Capture the cell that displays the provided text and extract its [x, y] central coordinate. 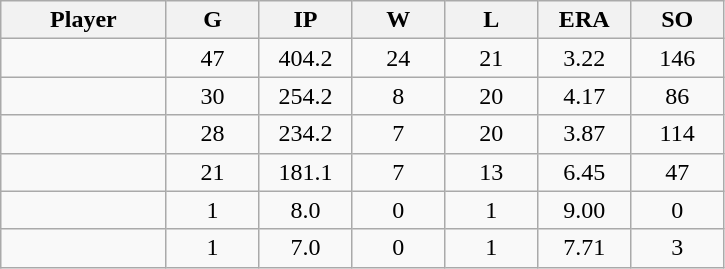
28 [212, 134]
Player [84, 20]
W [398, 20]
181.1 [306, 172]
146 [678, 58]
L [492, 20]
404.2 [306, 58]
13 [492, 172]
7.71 [584, 248]
SO [678, 20]
6.45 [584, 172]
24 [398, 58]
7.0 [306, 248]
3.22 [584, 58]
4.17 [584, 96]
8.0 [306, 210]
IP [306, 20]
30 [212, 96]
3.87 [584, 134]
254.2 [306, 96]
114 [678, 134]
234.2 [306, 134]
8 [398, 96]
ERA [584, 20]
3 [678, 248]
9.00 [584, 210]
86 [678, 96]
G [212, 20]
